For the text-containing cell, return its midpoint in (x, y) coordinate format. 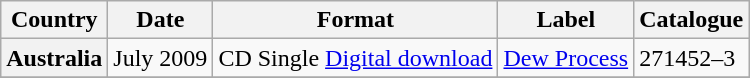
Australia (54, 58)
Country (54, 20)
Date (160, 20)
Label (566, 20)
Dew Process (566, 58)
Format (356, 20)
July 2009 (160, 58)
271452–3 (692, 58)
CD Single Digital download (356, 58)
Catalogue (692, 20)
